Extract the (x, y) coordinate from the center of the cell holding the provided text.  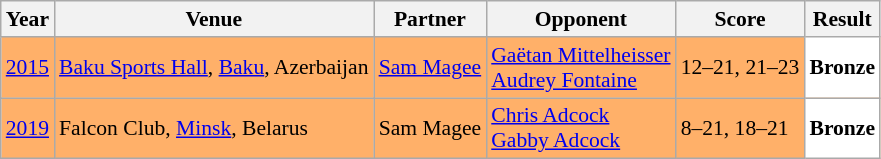
Baku Sports Hall, Baku, Azerbaijan (214, 68)
2015 (28, 68)
Gaëtan Mittelheisser Audrey Fontaine (580, 68)
Year (28, 19)
Score (740, 19)
Venue (214, 19)
Partner (430, 19)
Opponent (580, 19)
Result (842, 19)
12–21, 21–23 (740, 68)
2019 (28, 128)
Falcon Club, Minsk, Belarus (214, 128)
Chris Adcock Gabby Adcock (580, 128)
8–21, 18–21 (740, 128)
